Identify which cell holds the provided text, then report its (x, y) central coordinate. 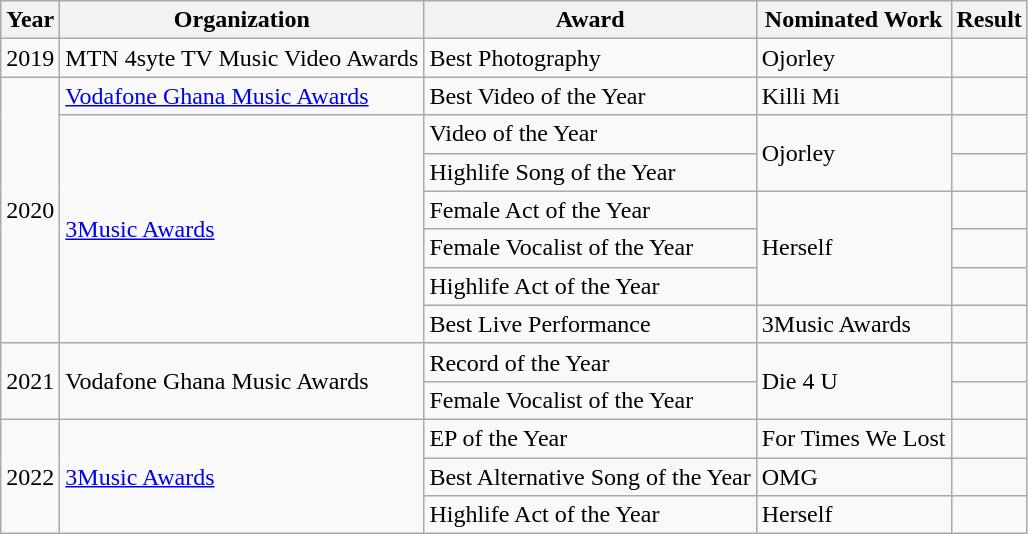
Organization (242, 20)
Highlife Song of the Year (590, 172)
2020 (30, 210)
Best Photography (590, 58)
Video of the Year (590, 134)
2021 (30, 381)
MTN 4syte TV Music Video Awards (242, 58)
2019 (30, 58)
Best Video of the Year (590, 96)
OMG (854, 477)
Record of the Year (590, 362)
Best Live Performance (590, 324)
Killi Mi (854, 96)
Best Alternative Song of the Year (590, 477)
2022 (30, 476)
Award (590, 20)
Die 4 U (854, 381)
Nominated Work (854, 20)
Result (989, 20)
Female Act of the Year (590, 210)
Year (30, 20)
For Times We Lost (854, 438)
EP of the Year (590, 438)
